Find where the given text appears and provide that cell's center as [X, Y] coordinate. 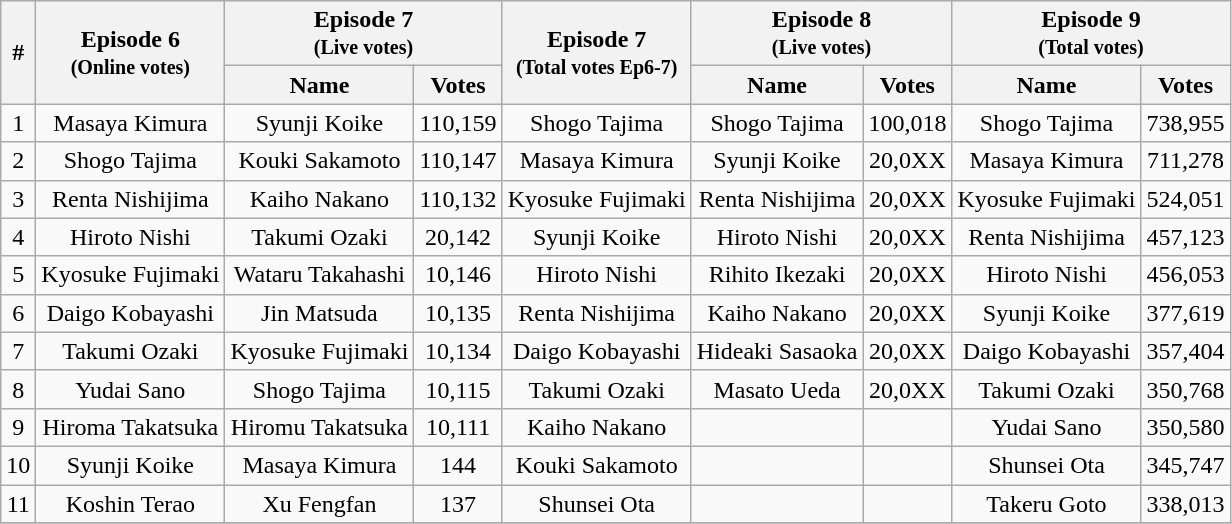
5 [18, 275]
110,159 [458, 123]
1 [18, 123]
Episode 6(Online votes) [130, 52]
100,018 [908, 123]
Takeru Goto [1046, 503]
4 [18, 237]
357,404 [1186, 351]
10,134 [458, 351]
377,619 [1186, 313]
711,278 [1186, 161]
# [18, 52]
7 [18, 351]
457,123 [1186, 237]
Episode 7(Total votes Ep6-7) [596, 52]
Hiromu Takatsuka [320, 427]
524,051 [1186, 199]
Hiroma Takatsuka [130, 427]
456,053 [1186, 275]
10,115 [458, 389]
9 [18, 427]
Episode 8(Live votes) [822, 34]
Hideaki Sasaoka [777, 351]
3 [18, 199]
20,142 [458, 237]
338,013 [1186, 503]
10,111 [458, 427]
350,768 [1186, 389]
Episode 7(Live votes) [364, 34]
Masato Ueda [777, 389]
Wataru Takahashi [320, 275]
Koshin Terao [130, 503]
110,147 [458, 161]
110,132 [458, 199]
144 [458, 465]
Xu Fengfan [320, 503]
8 [18, 389]
Episode 9(Total votes) [1091, 34]
6 [18, 313]
Rihito Ikezaki [777, 275]
738,955 [1186, 123]
345,747 [1186, 465]
11 [18, 503]
Jin Matsuda [320, 313]
10 [18, 465]
10,146 [458, 275]
10,135 [458, 313]
137 [458, 503]
2 [18, 161]
350,580 [1186, 427]
